Find where the given text appears and provide that cell's center as [X, Y] coordinate. 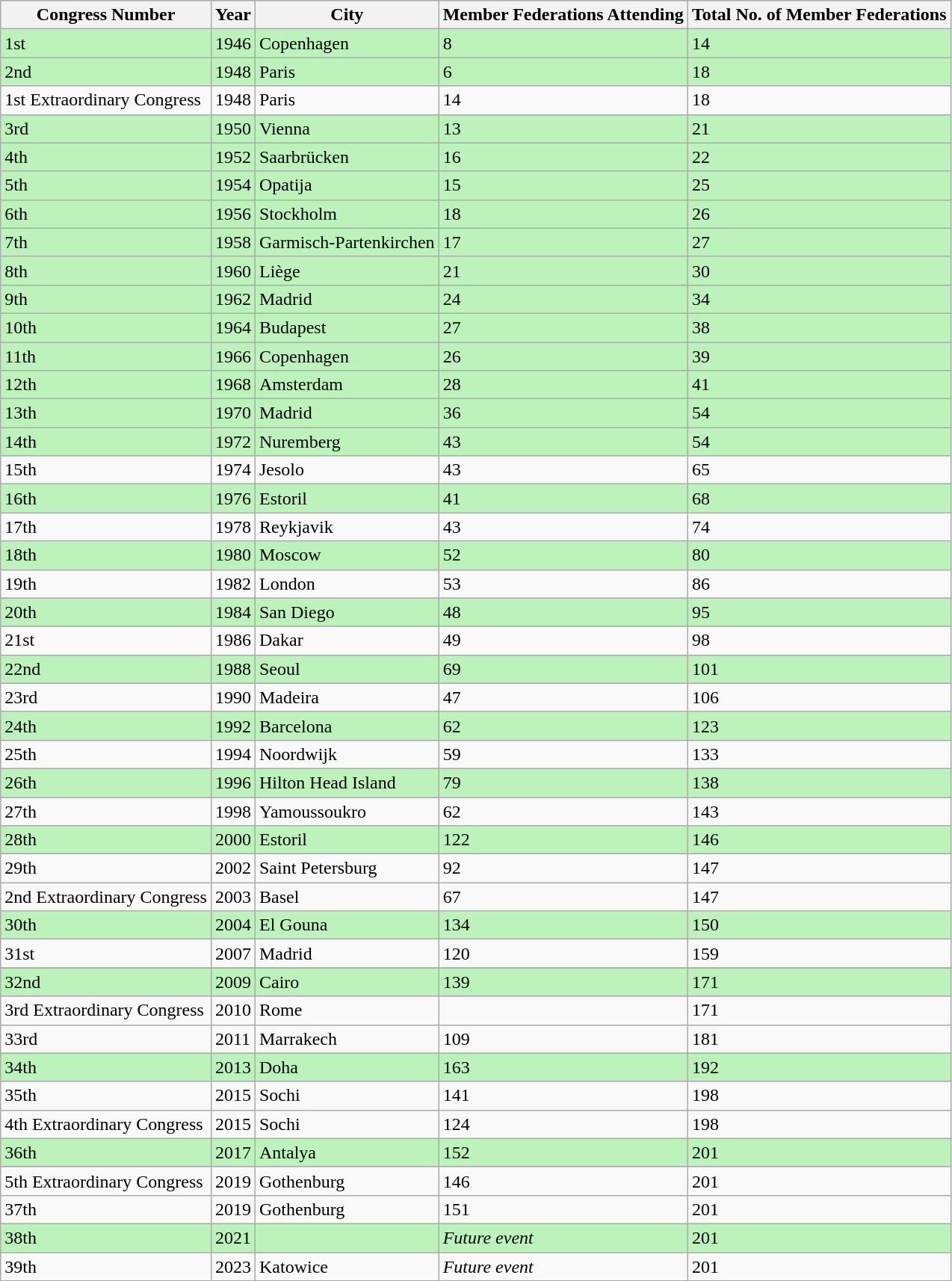
123 [819, 726]
159 [819, 954]
11th [106, 356]
1st Extraordinary Congress [106, 100]
74 [819, 527]
San Diego [347, 612]
37th [106, 1209]
67 [563, 897]
1950 [233, 129]
31st [106, 954]
13th [106, 413]
122 [563, 840]
6th [106, 214]
3rd [106, 129]
Year [233, 15]
150 [819, 925]
Katowice [347, 1267]
79 [563, 783]
19th [106, 584]
5th [106, 185]
Seoul [347, 669]
34 [819, 299]
65 [819, 470]
17th [106, 527]
53 [563, 584]
101 [819, 669]
36th [106, 1152]
Yamoussoukro [347, 811]
30th [106, 925]
25th [106, 754]
69 [563, 669]
106 [819, 697]
Liège [347, 271]
2004 [233, 925]
1990 [233, 697]
8 [563, 43]
2021 [233, 1238]
152 [563, 1152]
Nuremberg [347, 442]
4th [106, 157]
Garmisch-Partenkirchen [347, 242]
26th [106, 783]
2003 [233, 897]
Reykjavik [347, 527]
1986 [233, 640]
68 [819, 498]
24th [106, 726]
Doha [347, 1067]
9th [106, 299]
22 [819, 157]
15 [563, 185]
Cairo [347, 982]
163 [563, 1067]
12th [106, 385]
El Gouna [347, 925]
18th [106, 555]
92 [563, 868]
Noordwijk [347, 754]
1998 [233, 811]
8th [106, 271]
1994 [233, 754]
38th [106, 1238]
133 [819, 754]
29th [106, 868]
181 [819, 1039]
10th [106, 327]
1974 [233, 470]
25 [819, 185]
Marrakech [347, 1039]
Total No. of Member Federations [819, 15]
Moscow [347, 555]
1946 [233, 43]
124 [563, 1124]
1st [106, 43]
1980 [233, 555]
52 [563, 555]
1968 [233, 385]
1984 [233, 612]
134 [563, 925]
39 [819, 356]
2011 [233, 1039]
59 [563, 754]
4th Extraordinary Congress [106, 1124]
2007 [233, 954]
47 [563, 697]
City [347, 15]
7th [106, 242]
13 [563, 129]
98 [819, 640]
Saint Petersburg [347, 868]
151 [563, 1209]
1958 [233, 242]
2000 [233, 840]
23rd [106, 697]
Saarbrücken [347, 157]
2nd [106, 72]
21st [106, 640]
Antalya [347, 1152]
22nd [106, 669]
1976 [233, 498]
6 [563, 72]
Madeira [347, 697]
Dakar [347, 640]
1982 [233, 584]
1956 [233, 214]
2010 [233, 1010]
48 [563, 612]
1960 [233, 271]
28 [563, 385]
Opatija [347, 185]
1970 [233, 413]
27th [106, 811]
1954 [233, 185]
5th Extraordinary Congress [106, 1181]
2nd Extraordinary Congress [106, 897]
London [347, 584]
35th [106, 1096]
39th [106, 1267]
28th [106, 840]
109 [563, 1039]
141 [563, 1096]
3rd Extraordinary Congress [106, 1010]
120 [563, 954]
Budapest [347, 327]
80 [819, 555]
86 [819, 584]
16 [563, 157]
2023 [233, 1267]
138 [819, 783]
1952 [233, 157]
1962 [233, 299]
Basel [347, 897]
192 [819, 1067]
95 [819, 612]
1964 [233, 327]
143 [819, 811]
15th [106, 470]
33rd [106, 1039]
16th [106, 498]
Rome [347, 1010]
1972 [233, 442]
30 [819, 271]
17 [563, 242]
34th [106, 1067]
Amsterdam [347, 385]
36 [563, 413]
1988 [233, 669]
2002 [233, 868]
Congress Number [106, 15]
Member Federations Attending [563, 15]
Hilton Head Island [347, 783]
38 [819, 327]
Barcelona [347, 726]
14th [106, 442]
1966 [233, 356]
20th [106, 612]
139 [563, 982]
1992 [233, 726]
24 [563, 299]
1996 [233, 783]
Jesolo [347, 470]
49 [563, 640]
2017 [233, 1152]
Vienna [347, 129]
1978 [233, 527]
2009 [233, 982]
Stockholm [347, 214]
32nd [106, 982]
2013 [233, 1067]
